From the cell containing the given text, extract its center point as (X, Y) coordinate. 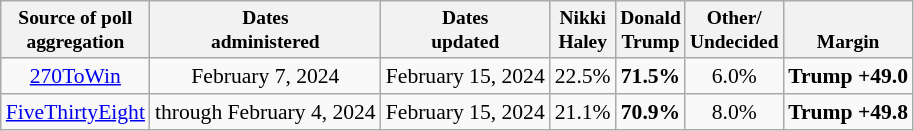
Source of pollaggregation (76, 30)
Other/Undecided (734, 30)
270ToWin (76, 76)
February 7, 2024 (266, 76)
Datesupdated (466, 30)
Trump +49.8 (848, 112)
through February 4, 2024 (266, 112)
22.5% (583, 76)
70.9% (651, 112)
71.5% (651, 76)
Datesadministered (266, 30)
FiveThirtyEight (76, 112)
Trump +49.0 (848, 76)
DonaldTrump (651, 30)
6.0% (734, 76)
21.1% (583, 112)
8.0% (734, 112)
Margin (848, 30)
NikkiHaley (583, 30)
